Return (x, y) of the center of cell containing provided text 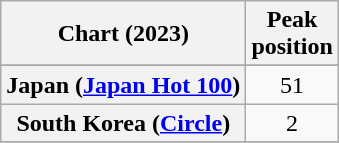
2 (292, 123)
Peakposition (292, 34)
Japan (Japan Hot 100) (124, 85)
51 (292, 85)
Chart (2023) (124, 34)
South Korea (Circle) (124, 123)
